Identify which cell holds the provided text, then report its [X, Y] central coordinate. 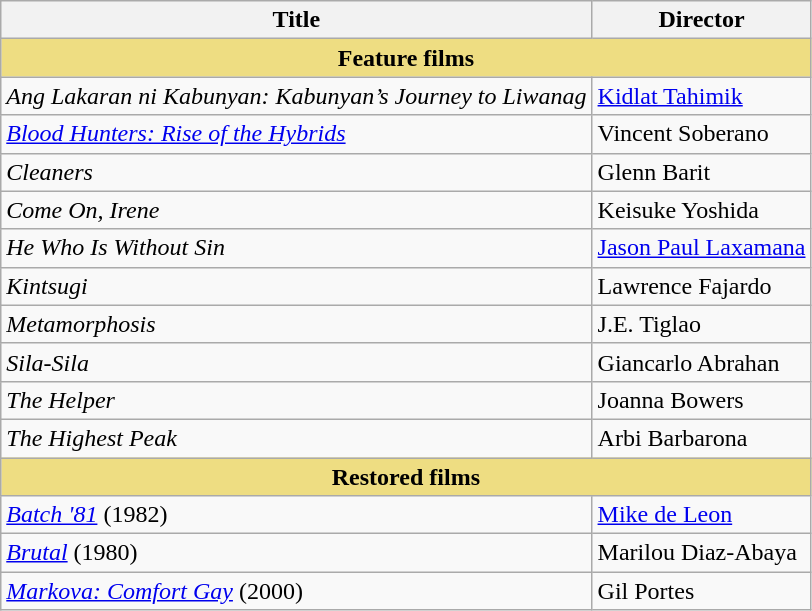
Batch '81 (1982) [296, 515]
Title [296, 20]
Markova: Comfort Gay (2000) [296, 591]
Director [702, 20]
Sila-Sila [296, 362]
Kidlat Tahimik [702, 96]
The Helper [296, 400]
Kintsugi [296, 286]
Mike de Leon [702, 515]
J.E. Tiglao [702, 324]
Cleaners [296, 172]
He Who Is Without Sin [296, 248]
Ang Lakaran ni Kabunyan: Kabunyan’s Journey to Liwanag [296, 96]
Keisuke Yoshida [702, 210]
Feature films [406, 58]
Joanna Bowers [702, 400]
Jason Paul Laxamana [702, 248]
Blood Hunters: Rise of the Hybrids [296, 134]
Restored films [406, 477]
Gil Portes [702, 591]
Metamorphosis [296, 324]
Giancarlo Abrahan [702, 362]
Vincent Soberano [702, 134]
Marilou Diaz-Abaya [702, 553]
Glenn Barit [702, 172]
The Highest Peak [296, 438]
Arbi Barbarona [702, 438]
Come On, Irene [296, 210]
Brutal (1980) [296, 553]
Lawrence Fajardo [702, 286]
